For the text-containing cell, return its midpoint in (x, y) coordinate format. 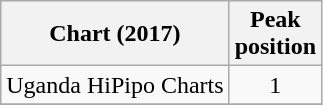
Chart (2017) (115, 34)
1 (275, 85)
Uganda HiPipo Charts (115, 85)
Peak position (275, 34)
